Find where the given text appears and provide that cell's center as [X, Y] coordinate. 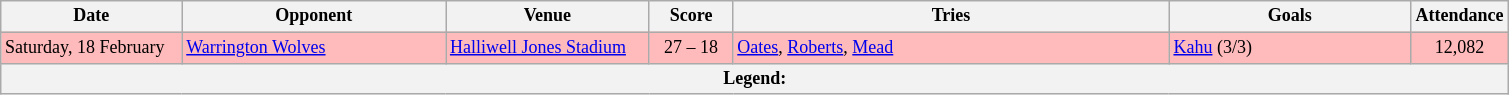
27 – 18 [691, 48]
12,082 [1460, 48]
Saturday, 18 February [92, 48]
Goals [1290, 16]
Tries [951, 16]
Kahu (3/3) [1290, 48]
Attendance [1460, 16]
Oates, Roberts, Mead [951, 48]
Legend: [755, 78]
Halliwell Jones Stadium [548, 48]
Venue [548, 16]
Date [92, 16]
Opponent [314, 16]
Warrington Wolves [314, 48]
Score [691, 16]
